Capture the cell that displays the provided text and extract its (X, Y) central coordinate. 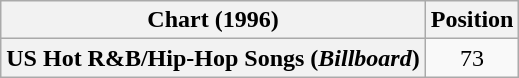
Position (472, 20)
73 (472, 58)
US Hot R&B/Hip-Hop Songs (Billboard) (213, 58)
Chart (1996) (213, 20)
